Provide the [x, y] coordinate of the cell's center where the given text is located.  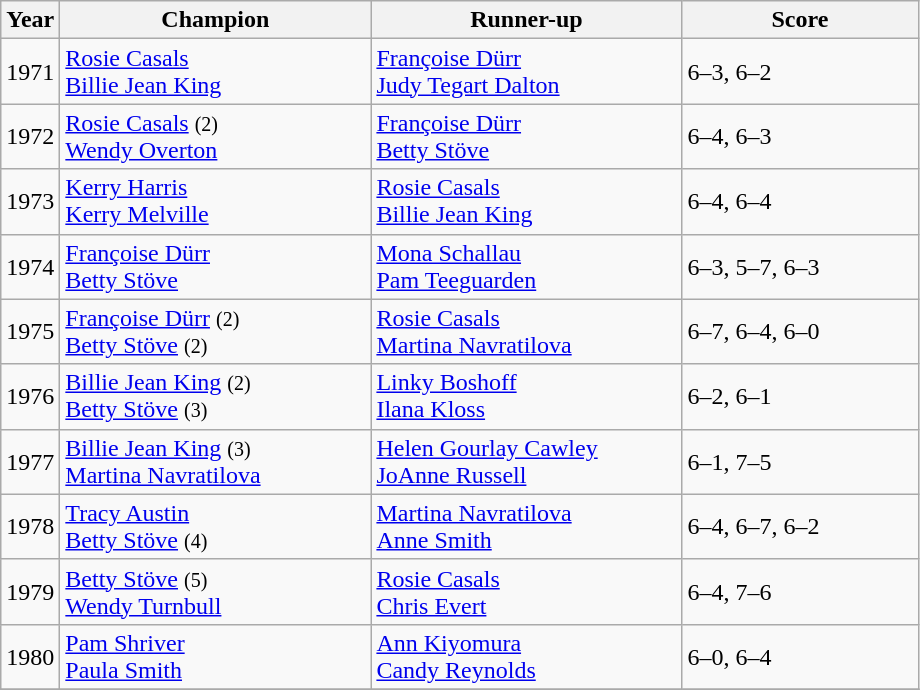
Mona Schallau Pam Teeguarden [526, 266]
Françoise Dürr (2) Betty Stöve (2) [216, 332]
6–0, 6–4 [800, 656]
Françoise Dürr Judy Tegart Dalton [526, 72]
6–4, 6–3 [800, 136]
Kerry Harris Kerry Melville [216, 202]
Pam Shriver Paula Smith [216, 656]
Betty Stöve (5) Wendy Turnbull [216, 592]
6–1, 7–5 [800, 462]
1973 [30, 202]
Score [800, 20]
Martina Navratilova Anne Smith [526, 526]
6–2, 6–1 [800, 396]
Rosie Casals Chris Evert [526, 592]
6–7, 6–4, 6–0 [800, 332]
1976 [30, 396]
1975 [30, 332]
1980 [30, 656]
6–4, 6–7, 6–2 [800, 526]
1972 [30, 136]
1977 [30, 462]
Year [30, 20]
1971 [30, 72]
1978 [30, 526]
Ann Kiyomura Candy Reynolds [526, 656]
Rosie Casals Martina Navratilova [526, 332]
Billie Jean King (3) Martina Navratilova [216, 462]
Rosie Casals (2) Wendy Overton [216, 136]
1979 [30, 592]
6–3, 5–7, 6–3 [800, 266]
Champion [216, 20]
Helen Gourlay Cawley JoAnne Russell [526, 462]
Runner-up [526, 20]
1974 [30, 266]
6–3, 6–2 [800, 72]
6–4, 7–6 [800, 592]
Billie Jean King (2) Betty Stöve (3) [216, 396]
Linky Boshoff Ilana Kloss [526, 396]
6–4, 6–4 [800, 202]
Tracy Austin Betty Stöve (4) [216, 526]
